Identify which cell holds the provided text, then report its (x, y) central coordinate. 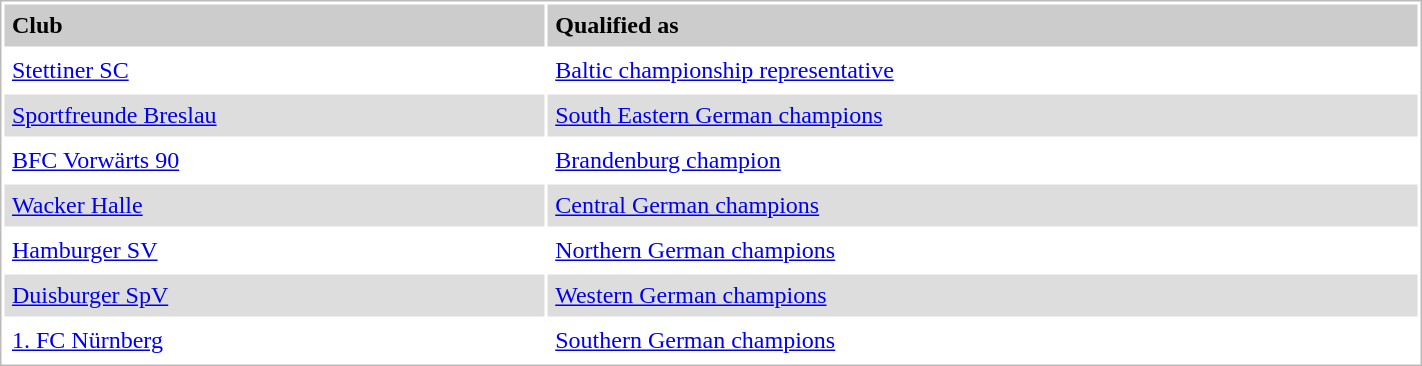
Stettiner SC (274, 71)
Sportfreunde Breslau (274, 115)
Brandenburg champion (983, 161)
Central German champions (983, 205)
Club (274, 25)
Baltic championship representative (983, 71)
Hamburger SV (274, 251)
Wacker Halle (274, 205)
Northern German champions (983, 251)
Duisburger SpV (274, 295)
Western German champions (983, 295)
South Eastern German champions (983, 115)
1. FC Nürnberg (274, 341)
Southern German champions (983, 341)
BFC Vorwärts 90 (274, 161)
Qualified as (983, 25)
